Provide the (x, y) coordinate of the cell's center where the given text is located.  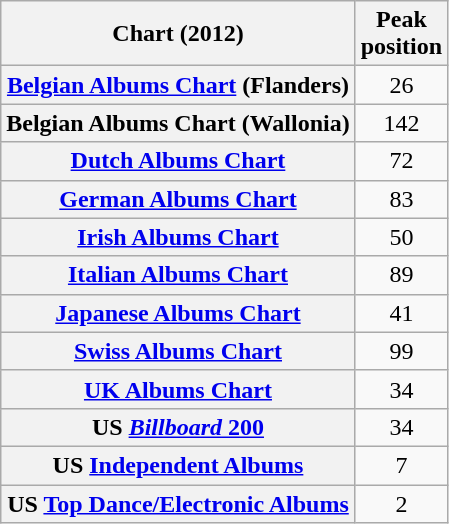
7 (401, 465)
UK Albums Chart (178, 389)
Belgian Albums Chart (Wallonia) (178, 123)
Japanese Albums Chart (178, 313)
72 (401, 161)
99 (401, 351)
89 (401, 275)
Dutch Albums Chart (178, 161)
US Billboard 200 (178, 427)
Peakposition (401, 34)
Chart (2012) (178, 34)
US Independent Albums (178, 465)
2 (401, 503)
26 (401, 85)
German Albums Chart (178, 199)
41 (401, 313)
Italian Albums Chart (178, 275)
Irish Albums Chart (178, 237)
142 (401, 123)
US Top Dance/Electronic Albums (178, 503)
50 (401, 237)
83 (401, 199)
Swiss Albums Chart (178, 351)
Belgian Albums Chart (Flanders) (178, 85)
